Capture the cell that displays the provided text and extract its (x, y) central coordinate. 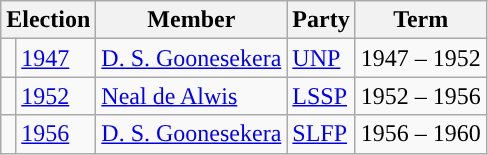
1952 (56, 96)
Party (321, 20)
1956 (56, 134)
1952 – 1956 (420, 96)
Neal de Alwis (192, 96)
Election (48, 20)
1947 – 1952 (420, 58)
1956 – 1960 (420, 134)
UNP (321, 58)
Term (420, 20)
LSSP (321, 96)
1947 (56, 58)
Member (192, 20)
SLFP (321, 134)
